From the cell containing the given text, extract its center point as [X, Y] coordinate. 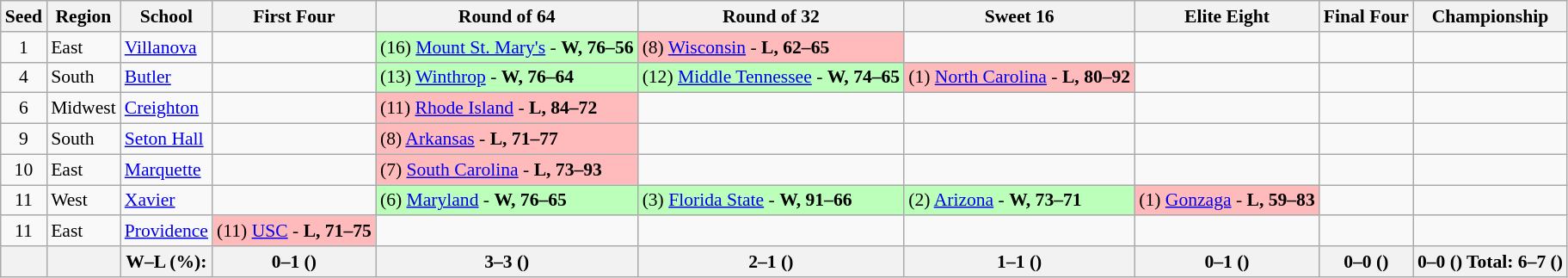
(8) Wisconsin - L, 62–65 [772, 47]
W–L (%): [167, 262]
(2) Arizona - W, 73–71 [1019, 201]
6 [24, 108]
(3) Florida State - W, 91–66 [772, 201]
(8) Arkansas - L, 71–77 [507, 139]
10 [24, 170]
(1) North Carolina - L, 80–92 [1019, 77]
Championship [1490, 16]
1 [24, 47]
Villanova [167, 47]
Providence [167, 232]
(6) Maryland - W, 76–65 [507, 201]
(11) USC - L, 71–75 [294, 232]
9 [24, 139]
(11) Rhode Island - L, 84–72 [507, 108]
Marquette [167, 170]
3–3 () [507, 262]
(7) South Carolina - L, 73–93 [507, 170]
(1) Gonzaga - L, 59–83 [1227, 201]
Seed [24, 16]
Region [83, 16]
Sweet 16 [1019, 16]
0–0 () Total: 6–7 () [1490, 262]
Elite Eight [1227, 16]
Midwest [83, 108]
Butler [167, 77]
(16) Mount St. Mary's - W, 76–56 [507, 47]
Round of 32 [772, 16]
Xavier [167, 201]
4 [24, 77]
First Four [294, 16]
(12) Middle Tennessee - W, 74–65 [772, 77]
School [167, 16]
Final Four [1366, 16]
1–1 () [1019, 262]
2–1 () [772, 262]
Creighton [167, 108]
West [83, 201]
(13) Winthrop - W, 76–64 [507, 77]
Seton Hall [167, 139]
0–0 () [1366, 262]
Round of 64 [507, 16]
